Detect which cell encompasses the target text, then output its (X, Y) center coordinate. 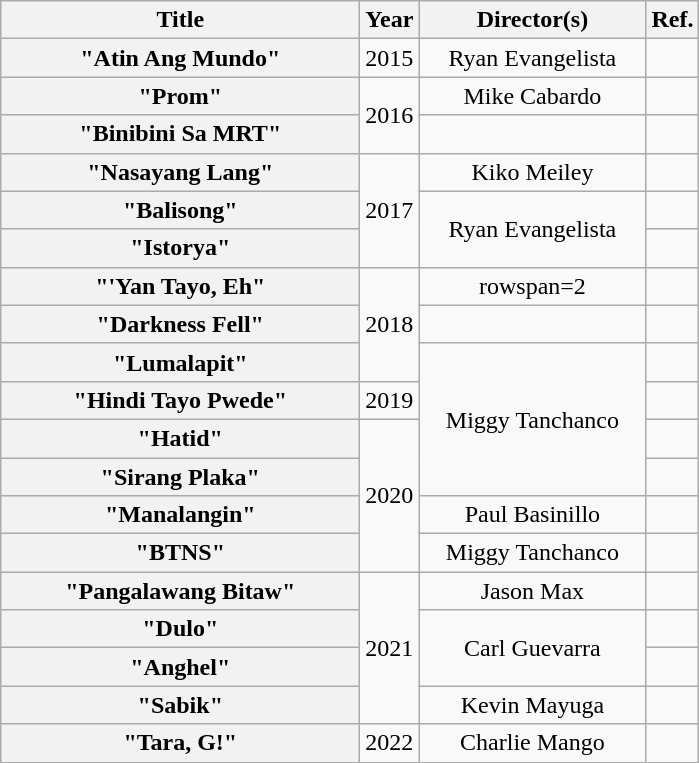
2015 (390, 58)
rowspan=2 (532, 286)
2018 (390, 324)
"Istorya" (180, 248)
"Sabik" (180, 705)
Carl Guevarra (532, 648)
Year (390, 20)
"Pangalawang Bitaw" (180, 591)
"Manalangin" (180, 515)
2021 (390, 648)
Director(s) (532, 20)
"Prom" (180, 96)
"Lumalapit" (180, 362)
"Nasayang Lang" (180, 172)
"Dulo" (180, 629)
"Hindi Tayo Pwede" (180, 400)
Kevin Mayuga (532, 705)
Charlie Mango (532, 743)
Title (180, 20)
Paul Basinillo (532, 515)
"Balisong" (180, 210)
"Tara, G!" (180, 743)
Mike Cabardo (532, 96)
2017 (390, 210)
"Atin Ang Mundo" (180, 58)
"BTNS" (180, 553)
2019 (390, 400)
Jason Max (532, 591)
2016 (390, 115)
"Hatid" (180, 438)
Kiko Meiley (532, 172)
2022 (390, 743)
"'Yan Tayo, Eh" (180, 286)
"Darkness Fell" (180, 324)
Ref. (672, 20)
"Sirang Plaka" (180, 477)
"Anghel" (180, 667)
"Binibini Sa MRT" (180, 134)
2020 (390, 495)
